Search for the cell housing the specified text and yield its [X, Y] center coordinate. 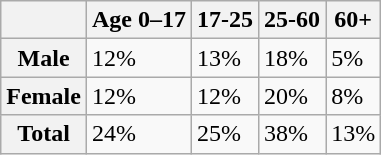
18% [292, 58]
25-60 [292, 20]
8% [354, 96]
17-25 [224, 20]
Male [44, 58]
Female [44, 96]
60+ [354, 20]
5% [354, 58]
20% [292, 96]
Age 0–17 [138, 20]
25% [224, 134]
Total [44, 134]
24% [138, 134]
38% [292, 134]
